Return [X, Y] of the center of cell containing provided text 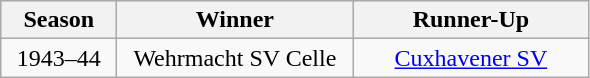
Season [59, 20]
Runner-Up [471, 20]
Winner [235, 20]
Wehrmacht SV Celle [235, 58]
1943–44 [59, 58]
Cuxhavener SV [471, 58]
